Locate the cell with the specified text and output its (x, y) center coordinate. 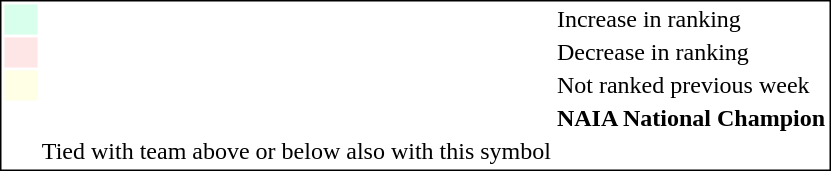
Not ranked previous week (690, 85)
Tied with team above or below also with this symbol (296, 151)
Decrease in ranking (690, 53)
Increase in ranking (690, 19)
NAIA National Champion (690, 119)
